From the cell containing the given text, extract its center point as [X, Y] coordinate. 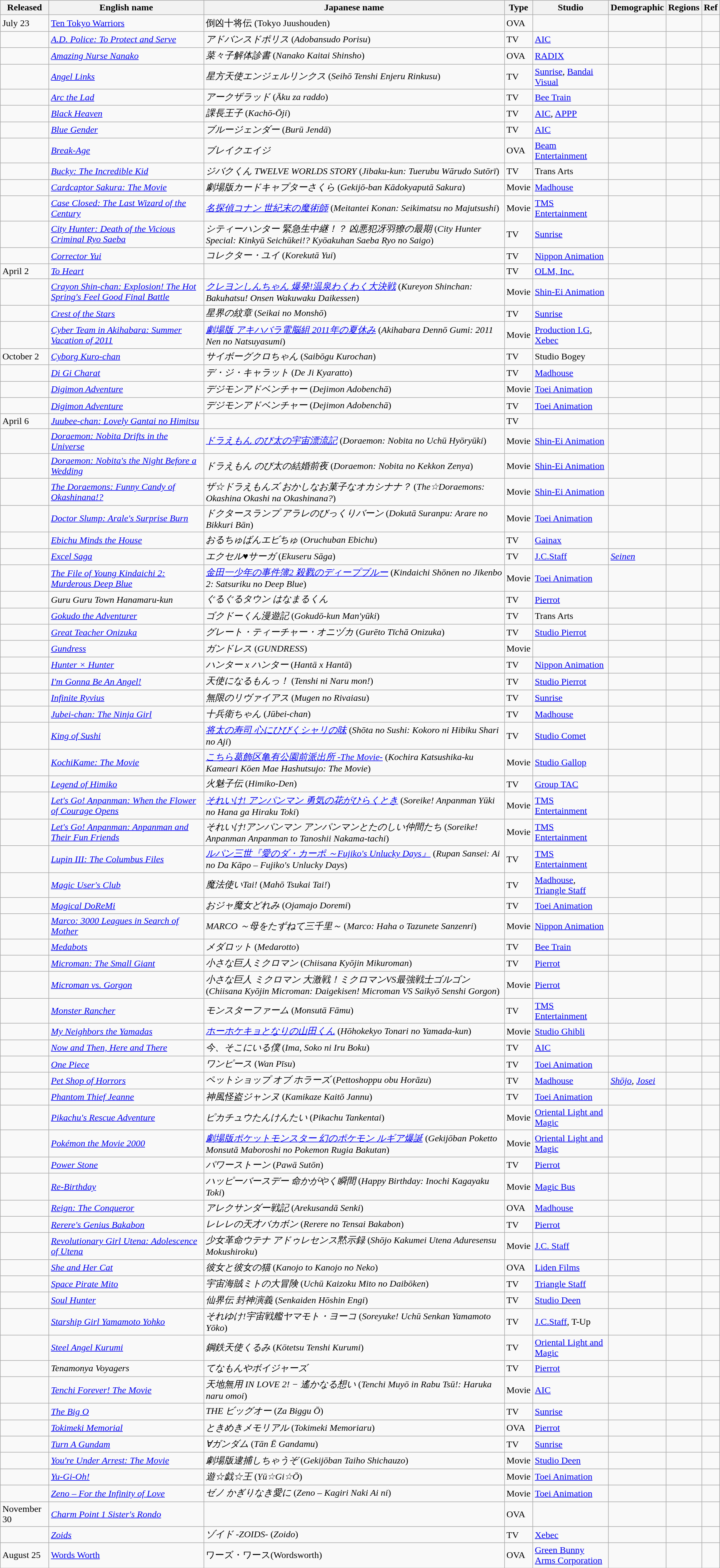
Infinite Ryvius [126, 698]
The Doraemons: Funny Candy of Okashinana!? [126, 492]
Magic Bus [571, 1187]
Sunrise, Bandai Visual [571, 76]
鋼鉄天使くるみ (Kōtetsu Tenshi Kurumi) [354, 1348]
Gainax [571, 540]
Hunter × Hunter [126, 665]
ドラえもん のび太の結婚前夜 (Doraemon: Nobita no Kekkon Zenya) [354, 466]
ドクタースランプ アラレのびっくりバーン (Dokutā Suranpu: Arare no Bikkuri Bān) [354, 519]
シティーハンター 緊急生中継！？ 凶悪犯冴羽獠の最期 (City Hunter Special: Kinkyū Seichūkei!? Kyōakuhan Saeba Ryo no Saigo) [354, 234]
少女革命ウテナ アドゥレセンス黙示録 (Shōjo Kakumei Utena Aduresensu Mokushiroku) [354, 1246]
Production I.G, Xebec [571, 335]
Magical DoReMi [126, 906]
Ebichu Minds the House [126, 540]
小さな巨人ミクロマン (Chiisana Kyōjin Mikuroman) [354, 963]
Soul Hunter [126, 1300]
October 2 [25, 357]
Legend of Himiko [126, 784]
Amazing Nurse Nanako [126, 56]
Space Pirate Mito [126, 1284]
仙界伝 封神演義 (Senkaiden Hōshin Engi) [354, 1300]
Pokémon the Movie 2000 [126, 1144]
MARCO ～母をたずねて三千里～ (Marco: Haha o Tazunete Sanzenri) [354, 926]
Tokimeki Memorial [126, 1428]
Studio Gallop [571, 763]
小さな巨人 ミクロマン 大激戦！ミクロマンVS最強戦士ゴルゴン (Chiisana Kyōjin Microman: Daigekisen! Microman VS Saikyō Senshi Gorgon) [354, 985]
アークザラッド (Āku za raddo) [354, 98]
菜々子解体診書 (Nanako Kaitai Shinsho) [354, 56]
THE ビッグオー (Za Biggu Ō) [354, 1412]
火魅子伝 (Himiko-Den) [354, 784]
April 2 [25, 271]
Words Worth [126, 1555]
コレクター・ユイ (Korekutā Yui) [354, 256]
Cardcaptor Sakura: The Movie [126, 188]
ゴクドーくん漫遊記 (Gokudō-kun Man'yūki) [354, 616]
July 23 [25, 23]
ガンドレス (GUNDRESS) [354, 649]
April 6 [25, 421]
J.C. Staff [571, 1246]
Monster Rancher [126, 1011]
Cyborg Kuro-chan [126, 357]
エクセル♥サーガ (Ekuseru Sāga) [354, 557]
Madhouse, Triangle Staff [571, 885]
ピカチュウたんけんたい (Pikachu Tankentai) [354, 1118]
今、そこにいる僕 (Ima, Soko ni Iru Boku) [354, 1048]
クレヨンしんちゃん 爆発!温泉わくわく大決戦 (Kureyon Shinchan: Bakuhatsu! Onsen Wakuwaku Daikessen) [354, 292]
November 30 [25, 1514]
Yu-Gi-Oh! [126, 1477]
Group TAC [571, 784]
劇場版ポケットモンスター 幻のポケモン ルギア爆誕 (Gekijōban Poketto Monsutā Maboroshi no Pokemon Rugia Bakutan) [354, 1144]
Crayon Shin-chan: Explosion! The Hot Spring's Feel Good Final Battle [126, 292]
Juubee-chan: Lovely Gantai no Himitsu [126, 421]
Studio Comet [571, 736]
十兵衛ちゃん (Jūbei-chan) [354, 714]
ときめきメモリアル (Tokimeki Memoriaru) [354, 1428]
ホーホケキョとなりの山田くん (Hōhokekyo Tonari no Yamada-kun) [354, 1032]
Tenchi Forever! The Movie [126, 1390]
ワーズ・ワース(Wordsworth) [354, 1555]
Corrector Yui [126, 256]
グレート・ティーチャー・オニヅカ (Gurēto Tīchā Onizuka) [354, 633]
OLM, Inc. [571, 271]
August 25 [25, 1555]
名探偵コナン 世紀末の魔術師 (Meitantei Konan: Seikimatsu no Majutsushi) [354, 208]
それいけ! アンパンマン 勇気の花がひらくとき (Soreike! Anpanman Yūki no Hana ga Hiraku Toki) [354, 806]
Let's Go! Anpanman: When the Flower of Courage Opens [126, 806]
宇宙海賊ミトの大冒険 (Uchū Kaizoku Mito no Daibōken) [354, 1284]
J.C.Staff, T-Up [571, 1322]
Cyber Team in Akihabara: Summer Vacation of 2011 [126, 335]
Triangle Staff [571, 1284]
Medabots [126, 947]
Japanese name [354, 8]
それゆけ!宇宙戦艦ヤマモト・ヨーコ (Soreyuke! Uchū Senkan Yamamoto Yōko) [354, 1322]
Released [25, 8]
Bucky: The Incredible Kid [126, 171]
Doctor Slump: Arale's Surprise Burn [126, 519]
Excel Saga [126, 557]
ペットショップ オブ ホラーズ (Pettoshoppu obu Horāzu) [354, 1081]
The Big O [126, 1412]
∀ガンダム (Tān Ē Gandamu) [354, 1445]
Type [518, 8]
City Hunter: Death of the Vicious Criminal Ryo Saeba [126, 234]
I'm Gonna Be An Angel! [126, 681]
You're Under Arrest: The Movie [126, 1461]
My Neighbors the Yamadas [126, 1032]
Di Gi Charat [126, 373]
Gundress [126, 649]
RADIX [571, 56]
Zeno – For the Infinity of Love [126, 1493]
Case Closed: The Last Wizard of the Century [126, 208]
ザ☆ドラえもんズ おかしなお菓子なオカシナナ？ (The☆Doraemons: Okashina Okashi na Okashinana?) [354, 492]
劇場版逮捕しちゃうぞ (Gekijōban Taiho Shichauzo) [354, 1461]
The File of Young Kindaichi 2: Murderous Deep Blue [126, 578]
Shōjo, Josei [637, 1081]
てなもんやボイジャーズ [354, 1368]
J.C.Staff [571, 557]
ルパン三世『愛のダ・カーポ ～Fujiko's Unlucky Days』 (Rupan Sansei: Ai no Da Kāpo – Fujiko's Unlucky Days) [354, 859]
Re-Birthday [126, 1187]
AIC, APPP [571, 114]
天使になるもんっ！ (Tenshi ni Naru mon!) [354, 681]
Power Stone [126, 1165]
アドバンスドポリス (Adobansudo Porisu) [354, 39]
将太の寿司 心にひびくシャリの味 (Shōta no Sushi: Kokoro ni Hibiku Shari no Aji) [354, 736]
Turn A Gundam [126, 1445]
倒凶十将伝 (Tokyo Juushouden) [354, 23]
Magic User's Club [126, 885]
Let's Go! Anpanman: Anpanman and Their Fun Friends [126, 832]
ハンター x ハンター (Hantā x Hantā) [354, 665]
Demographic [637, 8]
KochiKame: The Movie [126, 763]
Starship Girl Yamamoto Yohko [126, 1322]
神風怪盗ジャンヌ (Kamikaze Kaitō Jannu) [354, 1097]
メダロット (Medarotto) [354, 947]
Lupin III: The Columbus Files [126, 859]
English name [126, 8]
ブルージェンダー (Burū Jendā) [354, 130]
彼女と彼女の猫 (Kanojo to Kanojo no Neko) [354, 1268]
Phantom Thief Jeanne [126, 1097]
Great Teacher Onizuka [126, 633]
Doraemon: Nobita's the Night Before a Wedding [126, 466]
Seinen [637, 557]
おジャ魔女どれみ (Ojamajo Doremi) [354, 906]
Gokudo the Adventurer [126, 616]
Ref [711, 8]
星方天使エンジェルリンクス (Seihō Tenshi Enjeru Rinkusu) [354, 76]
Black Heaven [126, 114]
One Piece [126, 1064]
ドラえもん のび太の宇宙漂流記 (Doraemon: Nobita no Uchū Hyōryūki) [354, 441]
She and Her Cat [126, 1268]
Reign: The Conqueror [126, 1209]
デ・ジ・キャラット (De Ji Kyaratto) [354, 373]
劇場版カードキャプターさくら (Gekijō-ban Kādokyaputā Sakura) [354, 188]
Blue Gender [126, 130]
A.D. Police: To Protect and Serve [126, 39]
Doraemon: Nobita Drifts in the Universe [126, 441]
Steel Angel Kurumi [126, 1348]
Studio Bogey [571, 357]
ゾイド -ZOIDS- (Zoido) [354, 1535]
Jubei-chan: The Ninja Girl [126, 714]
劇場版 アキハバラ電脳組 2011年の夏休み (Akihabara Dennō Gumi: 2011 Nen no Natsuyasumi) [354, 335]
ジバクくん TWELVE WORLDS STORY (Jibaku-kun: Tuerubu Wārudo Sutōrī) [354, 171]
課長王子 (Kachō-Ōji) [354, 114]
Now and Then, Here and There [126, 1048]
Rerere's Genius Bakabon [126, 1225]
Liden Films [571, 1268]
Break-Age [126, 151]
アレクサンダー戦記 (Arekusandā Senki) [354, 1209]
Revolutionary Girl Utena: Adolescence of Utena [126, 1246]
Pet Shop of Horrors [126, 1081]
モンスターファーム (Monsutā Fāmu) [354, 1011]
こちら葛飾区亀有公園前派出所 -The Movie- (Kochira Katsushika-ku Kameari Kōen Mae Hashutsujo: The Movie) [354, 763]
パワーストーン (Pawā Sutōn) [354, 1165]
Regions [684, 8]
魔法使いTai! (Mahō Tsukai Tai!) [354, 885]
ハッピーバースデー 命かがやく瞬間 (Happy Birthday: Inochi Kagayaku Toki) [354, 1187]
To Heart [126, 271]
Charm Point 1 Sister's Rondo [126, 1514]
Pikachu's Rescue Adventure [126, 1118]
Studio [571, 8]
Tenamonya Voyagers [126, 1368]
King of Sushi [126, 736]
天地無用 IN LOVE 2! − 遙かなる想い (Tenchi Muyō in Rabu Tsū!: Haruka naru omoi) [354, 1390]
Microman: The Small Giant [126, 963]
ぐるぐるタウン はなまるくん [354, 600]
Zoids [126, 1535]
星界の紋章 (Seikai no Monshō) [354, 314]
ブレイクエイジ [354, 151]
遊☆戯☆王 (Yū☆Gi☆Ō) [354, 1477]
それいけ!アンパンマン アンパンマンとたのしい仲間たち (Soreike! Anpanman Anpanman to Tanoshii Nakama-tachi) [354, 832]
レレレの天才バカボン (Rerere no Tensai Bakabon) [354, 1225]
Studio Ghibli [571, 1032]
Green BunnyArms Corporation [571, 1555]
ゼノ かぎりなき愛に (Zeno – Kagiri Naki Ai ni) [354, 1493]
Arc the Lad [126, 98]
Ten Tokyo Warriors [126, 23]
Xebec [571, 1535]
Marco: 3000 Leagues in Search of Mother [126, 926]
Beam Entertainment [571, 151]
Guru Guru Town Hanamaru-kun [126, 600]
おるちゅばんエビちゅ (Oruchuban Ebichu) [354, 540]
Angel Links [126, 76]
サイボーグクロちゃん (Saibōgu Kurochan) [354, 357]
Crest of the Stars [126, 314]
Microman vs. Gorgon [126, 985]
金田一少年の事件簿2 殺戮のディープブルー (Kindaichi Shōnen no Jikenbo 2: Satsuriku no Deep Blue) [354, 578]
ワンピース (Wan Pīsu) [354, 1064]
無限のリヴァイアス (Mugen no Rivaiasu) [354, 698]
